Capture the cell that displays the provided text and extract its [X, Y] central coordinate. 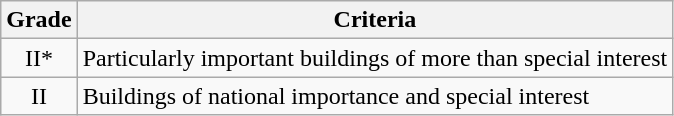
Grade [39, 20]
II [39, 96]
Buildings of national importance and special interest [375, 96]
II* [39, 58]
Criteria [375, 20]
Particularly important buildings of more than special interest [375, 58]
